Locate the cell with the specified text and output its (X, Y) center coordinate. 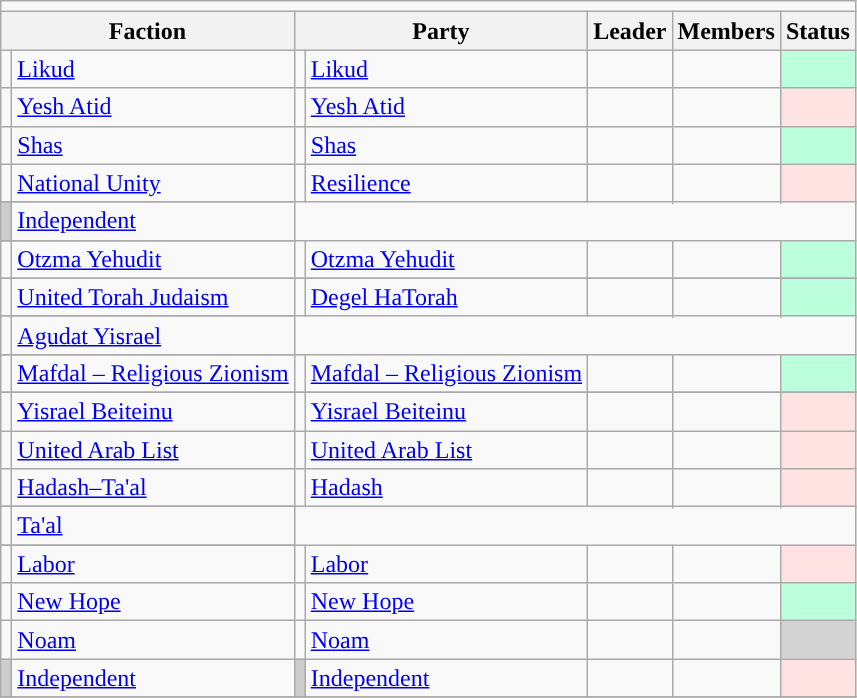
Hadash–Ta'al (153, 488)
Agudat Yisrael (153, 335)
National Unity (153, 183)
United Torah Judaism (153, 297)
Status (818, 31)
Degel HaTorah (446, 297)
Members (726, 31)
Leader (630, 31)
Faction (148, 31)
Hadash (446, 488)
Ta'al (153, 526)
Party (440, 31)
Resilience (446, 183)
